Scan for the cell matching the given text and deliver its [X, Y] coordinate at center. 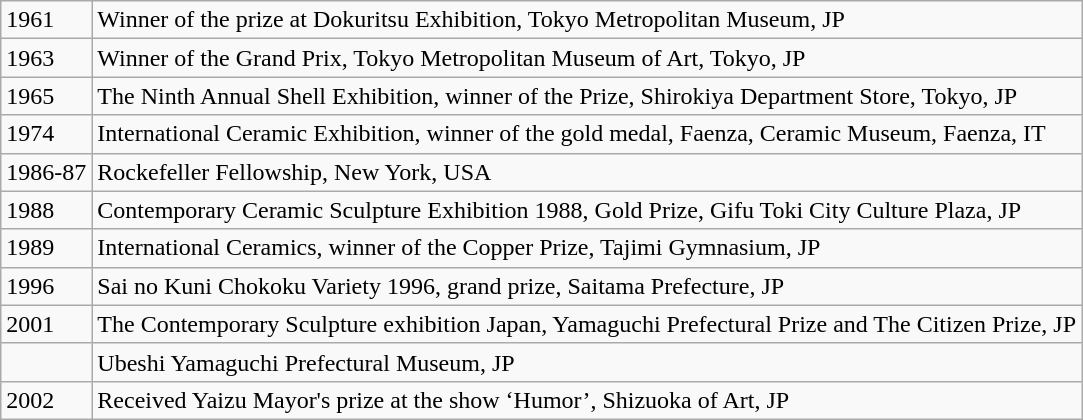
1988 [46, 210]
2001 [46, 324]
Received Yaizu Mayor's prize at the show ‘Humor’, Shizuoka of Art, JP [587, 400]
1989 [46, 248]
Rockefeller Fellowship, New York, USA [587, 172]
International Ceramics, winner of the Copper Prize, Tajimi Gymnasium, JP [587, 248]
International Ceramic Exhibition, winner of the gold medal, Faenza, Ceramic Museum, Faenza, IT [587, 134]
Sai no Kuni Chokoku Variety 1996, grand prize, Saitama Prefecture, JP [587, 286]
1986-87 [46, 172]
Winner of the prize at Dokuritsu Exhibition, Tokyo Metropolitan Museum, JP [587, 20]
1965 [46, 96]
1996 [46, 286]
The Ninth Annual Shell Exhibition, winner of the Prize, Shirokiya Department Store, Tokyo, JP [587, 96]
2002 [46, 400]
Winner of the Grand Prix, Tokyo Metropolitan Museum of Art, Tokyo, JP [587, 58]
The Contemporary Sculpture exhibition Japan, Yamaguchi Prefectural Prize and The Citizen Prize, JP [587, 324]
1974 [46, 134]
Ubeshi Yamaguchi Prefectural Museum, JP [587, 362]
1963 [46, 58]
Contemporary Ceramic Sculpture Exhibition 1988, Gold Prize, Gifu Toki City Culture Plaza, JP [587, 210]
1961 [46, 20]
